Output the [X, Y] coordinate of the center of the cell containing the given text.  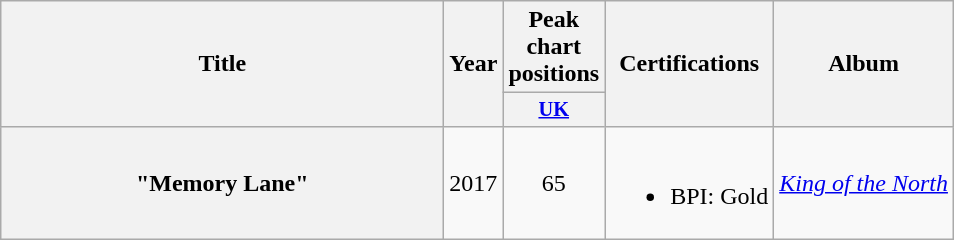
2017 [474, 182]
Certifications [690, 64]
BPI: Gold [690, 182]
65 [554, 182]
Album [864, 64]
Peak chart positions [554, 47]
Year [474, 64]
Title [222, 64]
King of the North [864, 182]
"Memory Lane" [222, 182]
UK [554, 110]
